Return the (X, Y) coordinate for the center point of the cell that contains the specified text.  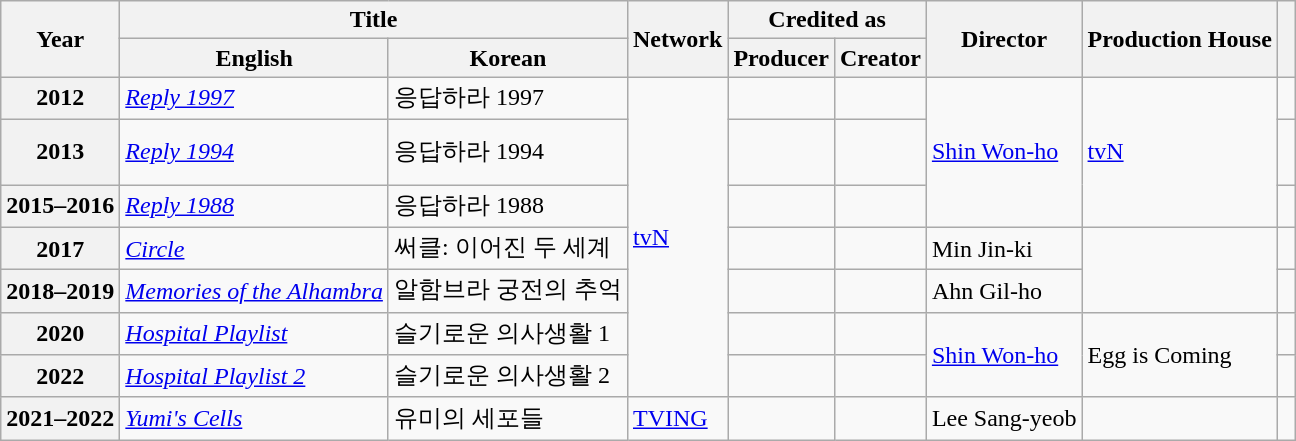
Hospital Playlist 2 (254, 376)
Egg is Coming (1180, 354)
Network (677, 39)
써클: 이어진 두 세계 (508, 248)
Title (374, 20)
Yumi's Cells (254, 418)
Production House (1180, 39)
유미의 세포들 (508, 418)
Reply 1988 (254, 206)
응답하라 1994 (508, 152)
응답하라 1988 (508, 206)
슬기로운 의사생활 1 (508, 334)
2021–2022 (60, 418)
알함브라 궁전의 추억 (508, 292)
응답하라 1997 (508, 98)
Creator (880, 58)
2022 (60, 376)
2020 (60, 334)
Producer (782, 58)
2018–2019 (60, 292)
2013 (60, 152)
Director (1004, 39)
English (254, 58)
Year (60, 39)
Ahn Gil-ho (1004, 292)
Reply 1994 (254, 152)
2015–2016 (60, 206)
TVING (677, 418)
Lee Sang-yeob (1004, 418)
2017 (60, 248)
Min Jin-ki (1004, 248)
Hospital Playlist (254, 334)
2012 (60, 98)
슬기로운 의사생활 2 (508, 376)
Circle (254, 248)
Korean (508, 58)
Reply 1997 (254, 98)
Credited as (828, 20)
Memories of the Alhambra (254, 292)
